Find where the given text appears and provide that cell's center as [x, y] coordinate. 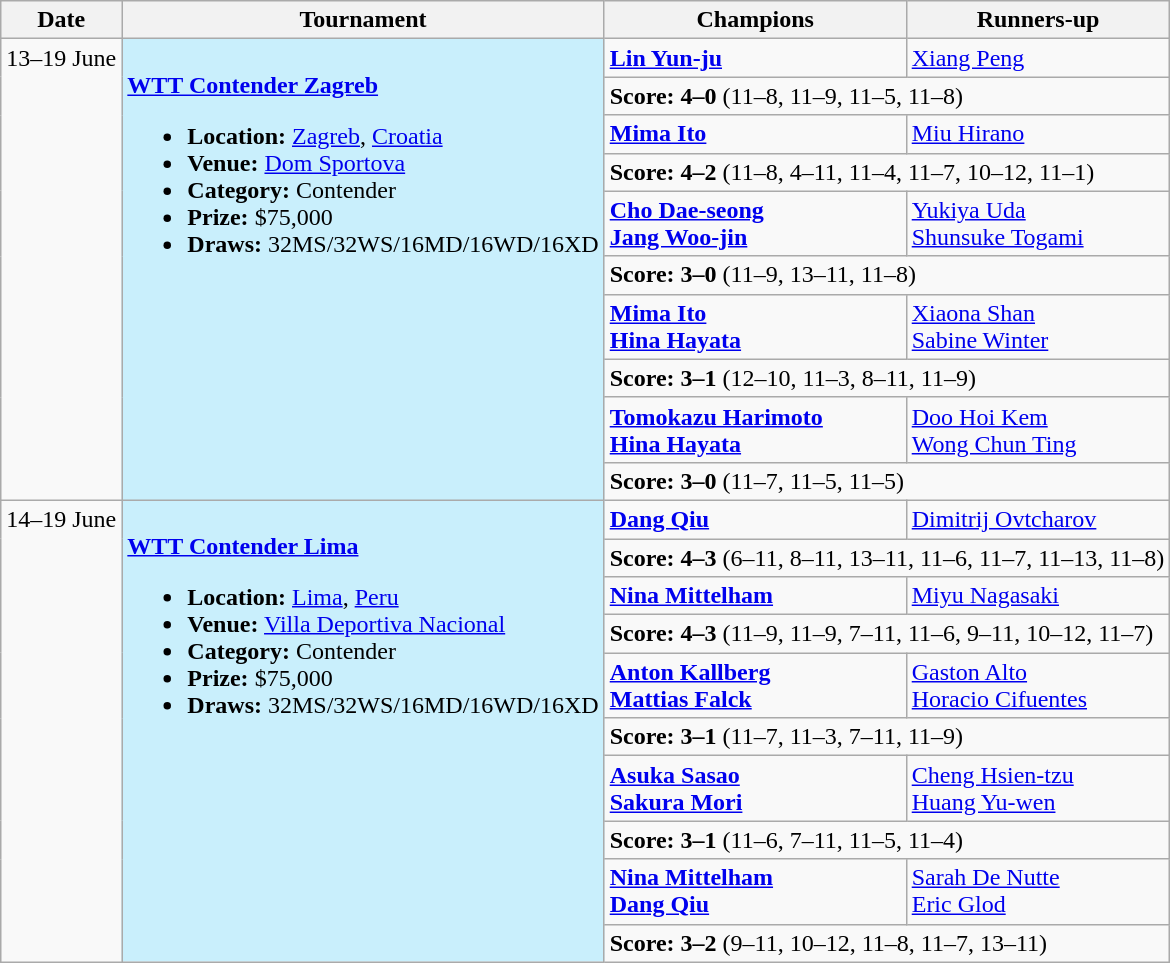
Yukiya Uda Shunsuke Togami [1038, 224]
Runners-up [1038, 20]
Champions [755, 20]
Dimitrij Ovtcharov [1038, 519]
Date [62, 20]
Lin Yun-ju [755, 58]
Mima Ito Hina Hayata [755, 326]
Score: 3–1 (11–6, 7–11, 11–5, 11–4) [887, 840]
13–19 June [62, 270]
Score: 4–2 (11–8, 4–11, 11–4, 11–7, 10–12, 11–1) [887, 172]
Score: 3–1 (11–7, 11–3, 7–11, 11–9) [887, 737]
Tournament [363, 20]
Sarah De Nutte Eric Glod [1038, 892]
Dang Qiu [755, 519]
Anton Kallberg Mattias Falck [755, 686]
Miyu Nagasaki [1038, 596]
Asuka Sasao Sakura Mori [755, 788]
Score: 3–1 (12–10, 11–3, 8–11, 11–9) [887, 378]
Score: 4–3 (6–11, 8–11, 13–11, 11–6, 11–7, 11–13, 11–8) [887, 557]
Cheng Hsien-tzu Huang Yu-wen [1038, 788]
Nina Mittelham [755, 596]
Doo Hoi Kem Wong Chun Ting [1038, 430]
Mima Ito [755, 134]
Xiaona Shan Sabine Winter [1038, 326]
Cho Dae-seong Jang Woo-jin [755, 224]
Score: 4–3 (11–9, 11–9, 7–11, 11–6, 9–11, 10–12, 11–7) [887, 634]
Score: 3–0 (11–9, 13–11, 11–8) [887, 275]
Score: 4–0 (11–8, 11–9, 11–5, 11–8) [887, 96]
Score: 3–2 (9–11, 10–12, 11–8, 11–7, 13–11) [887, 943]
Score: 3–0 (11–7, 11–5, 11–5) [887, 481]
Miu Hirano [1038, 134]
Gaston Alto Horacio Cifuentes [1038, 686]
14–19 June [62, 731]
Xiang Peng [1038, 58]
WTT Contender ZagrebLocation: Zagreb, CroatiaVenue: Dom SportovaCategory: ContenderPrize: $75,000Draws: 32MS/32WS/16MD/16WD/16XD [363, 270]
WTT Contender LimaLocation: Lima, PeruVenue: Villa Deportiva NacionalCategory: ContenderPrize: $75,000Draws: 32MS/32WS/16MD/16WD/16XD [363, 731]
Tomokazu Harimoto Hina Hayata [755, 430]
Nina Mittelham Dang Qiu [755, 892]
